Extract the (x, y) coordinate from the center of the cell holding the provided text.  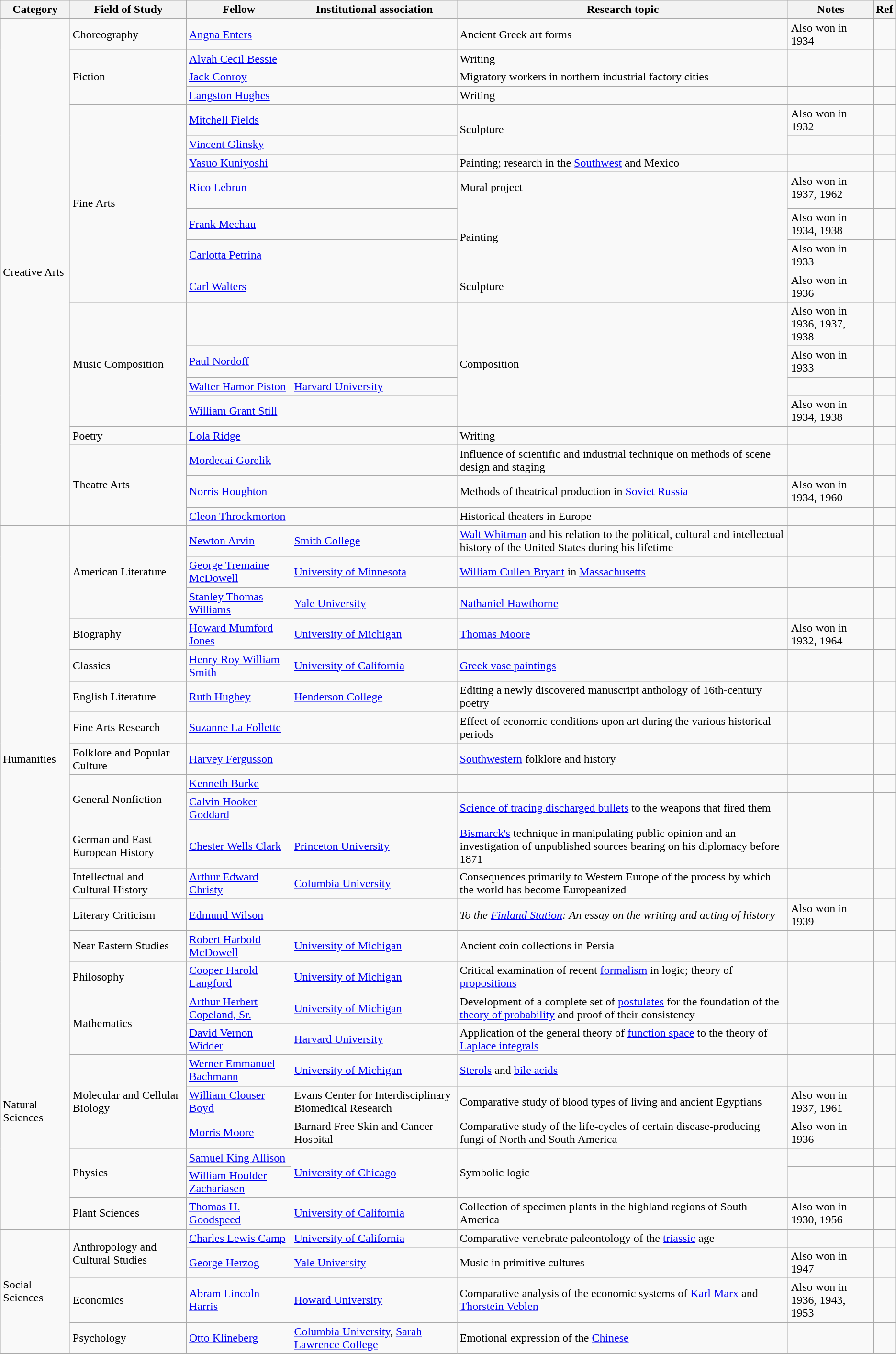
Mathematics (128, 1024)
Otto Klineberg (238, 1338)
Composition (623, 364)
Princeton University (374, 846)
Bismarck's technique in manipulating public opinion and an investigation of unpublished sources bearing on his diplomacy before 1871 (623, 846)
Also won in 1932 (831, 120)
Rico Lebrun (238, 188)
Suzanne La Follette (238, 728)
Critical examination of recent formalism in logic; theory of propositions (623, 977)
Classics (128, 666)
Stanley Thomas Williams (238, 603)
Historical theaters in Europe (623, 516)
Mural project (623, 188)
Walt Whitman and his relation to the political, cultural and intellectual history of the United States during his lifetime (623, 541)
Paul Nordoff (238, 362)
David Vernon Widder (238, 1039)
General Nonfiction (128, 800)
Greek vase paintings (623, 666)
Comparative vertebrate paleontology of the triassic age (623, 1238)
Also won in 1934 (831, 34)
Newton Arvin (238, 541)
Yasuo Kuniyoshi (238, 163)
Methods of theatrical production in Soviet Russia (623, 491)
Consequences primarily to Western Europe of the process by which the world has become Europeanized (623, 884)
Kenneth Burke (238, 784)
Alvah Cecil Bessie (238, 59)
Literary Criticism (128, 914)
Cooper Harold Langford (238, 977)
Comparative analysis of the economic systems of Karl Marx and Thorstein Veblen (623, 1300)
Robert Harbold McDowell (238, 946)
English Literature (128, 696)
Plant Sciences (128, 1213)
Migratory workers in northern industrial factory cities (623, 77)
Ancient Greek art forms (623, 34)
Fiction (128, 77)
Natural Sciences (35, 1111)
Smith College (374, 541)
Also won in 1939 (831, 914)
Institutional association (374, 10)
Physics (128, 1173)
William Clouser Boyd (238, 1101)
Carl Walters (238, 286)
Charles Lewis Camp (238, 1238)
Anthropology and Cultural Studies (128, 1253)
Application of the general theory of function space to the theory of Laplace integrals (623, 1039)
William Grant Still (238, 411)
Painting; research in the Southwest and Mexico (623, 163)
George Tremaine McDowell (238, 572)
Music in primitive cultures (623, 1263)
Evans Center for Interdisciplinary Biomedical Research (374, 1101)
Morris Moore (238, 1133)
Also won in 1934, 1960 (831, 491)
Field of Study (128, 10)
Angna Enters (238, 34)
Abram Lincoln Harris (238, 1300)
Psychology (128, 1338)
Creative Arts (35, 272)
Ruth Hughey (238, 696)
William Cullen Bryant in Massachusetts (623, 572)
Research topic (623, 10)
Also won in 1947 (831, 1263)
Ancient coin collections in Persia (623, 946)
Comparative study of the life-cycles of certain disease-producing fungi of North and South America (623, 1133)
Cleon Throckmorton (238, 516)
Mitchell Fields (238, 120)
Also won in 1932, 1964 (831, 634)
Notes (831, 10)
Choreography (128, 34)
Thomas H. Goodspeed (238, 1213)
Southwestern folklore and history (623, 758)
Carlotta Petrina (238, 255)
Columbia University, Sarah Lawrence College (374, 1338)
Poetry (128, 436)
Howard University (374, 1300)
Frank Mechau (238, 224)
Philosophy (128, 977)
Edmund Wilson (238, 914)
Mordecai Gorelik (238, 461)
Ref (885, 10)
Werner Emmanuel Bachmann (238, 1071)
Symbolic logic (623, 1173)
Influence of scientific and industrial technique on methods of scene design and staging (623, 461)
Also won in 1936, 1943, 1953 (831, 1300)
Barnard Free Skin and Cancer Hospital (374, 1133)
Langston Hughes (238, 95)
Fine Arts (128, 203)
Arthur Herbert Copeland, Sr. (238, 1008)
Painting (623, 237)
Folklore and Popular Culture (128, 758)
Development of a complete set of postulates for the foundation of the theory of probability and proof of their consistency (623, 1008)
Theatre Arts (128, 485)
Norris Houghton (238, 491)
Jack Conroy (238, 77)
Also won in 1937, 1962 (831, 188)
Nathaniel Hawthorne (623, 603)
Collection of specimen plants in the highland regions of South America (623, 1213)
University of Minnesota (374, 572)
Thomas Moore (623, 634)
Columbia University (374, 884)
To the Finland Station: An essay on the writing and acting of history (623, 914)
Biography (128, 634)
Fine Arts Research (128, 728)
Chester Wells Clark (238, 846)
Science of tracing discharged bullets to the weapons that fired them (623, 808)
Also won in 1937, 1961 (831, 1101)
Near Eastern Studies (128, 946)
Also won in 1936, 1937, 1938 (831, 324)
Intellectual and Cultural History (128, 884)
Emotional expression of the Chinese (623, 1338)
Sterols and bile acids (623, 1071)
Humanities (35, 759)
Also won in 1930, 1956 (831, 1213)
Fellow (238, 10)
Effect of economic conditions upon art during the various historical periods (623, 728)
Harvey Fergusson (238, 758)
Henry Roy William Smith (238, 666)
Howard Mumford Jones (238, 634)
Category (35, 10)
Samuel King Allison (238, 1157)
University of Chicago (374, 1173)
German and East European History (128, 846)
Economics (128, 1300)
Calvin Hooker Goddard (238, 808)
Music Composition (128, 364)
Vincent Glinsky (238, 145)
Social Sciences (35, 1291)
Arthur Edward Christy (238, 884)
Comparative study of blood types of living and ancient Egyptians (623, 1101)
Walter Hamor Piston (238, 386)
Molecular and Cellular Biology (128, 1101)
William Houlder Zachariasen (238, 1182)
American Literature (128, 572)
Editing a newly discovered manuscript anthology of 16th-century poetry (623, 696)
George Herzog (238, 1263)
Lola Ridge (238, 436)
Henderson College (374, 696)
